Return the [X, Y] coordinate for the center point of the cell that contains the specified text.  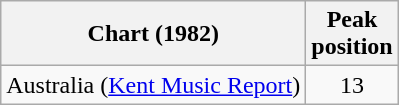
13 [352, 85]
Australia (Kent Music Report) [154, 85]
Chart (1982) [154, 34]
Peakposition [352, 34]
